Search for the cell housing the specified text and yield its [X, Y] center coordinate. 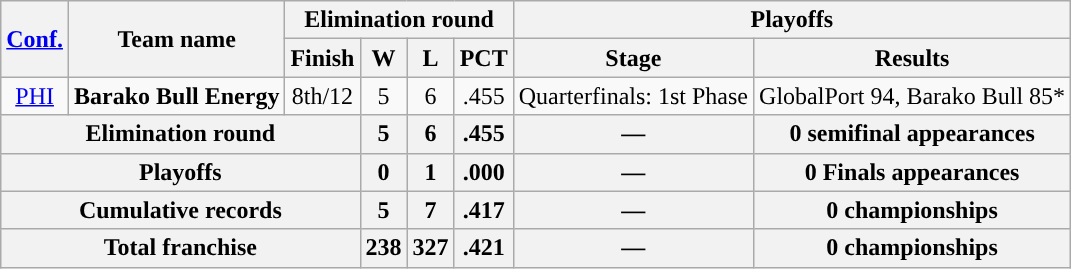
GlobalPort 94, Barako Bull 85* [912, 96]
Quarterfinals: 1st Phase [633, 96]
PCT [484, 58]
Stage [633, 58]
0 semifinal appearances [912, 134]
.421 [484, 248]
Finish [322, 58]
Cumulative records [180, 210]
0 Finals appearances [912, 172]
W [384, 58]
Team name [176, 39]
.417 [484, 210]
.000 [484, 172]
327 [430, 248]
1 [430, 172]
8th/12 [322, 96]
238 [384, 248]
Barako Bull Energy [176, 96]
L [430, 58]
PHI [35, 96]
7 [430, 210]
Results [912, 58]
Conf. [35, 39]
Total franchise [180, 248]
0 [384, 172]
